Return (X, Y) of the center of cell containing provided text 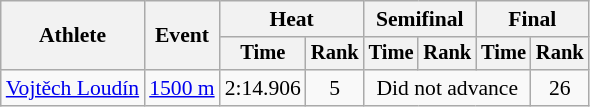
26 (560, 88)
5 (335, 88)
Vojtěch Loudín (72, 88)
Did not advance (448, 88)
Athlete (72, 36)
2:14.906 (263, 88)
Event (182, 36)
Semifinal (420, 19)
Final (532, 19)
1500 m (182, 88)
Heat (292, 19)
